Determine the (x, y) coordinate at the center of the cell enclosing the given text.  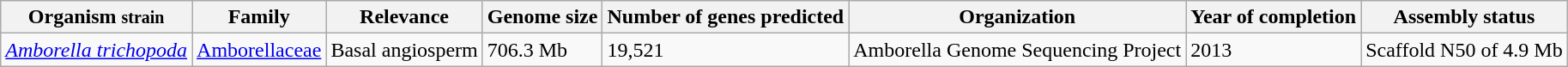
Basal angiosperm (404, 50)
Organism strain (96, 17)
Genome size (542, 17)
Number of genes predicted (726, 17)
Year of completion (1274, 17)
Amborella trichopoda (96, 50)
Relevance (404, 17)
2013 (1274, 50)
Assembly status (1464, 17)
706.3 Mb (542, 50)
Amborella Genome Sequencing Project (1018, 50)
19,521 (726, 50)
Organization (1018, 17)
Scaffold N50 of 4.9 Mb (1464, 50)
Family (259, 17)
Amborellaceae (259, 50)
